Return the (X, Y) coordinate for the center point of the cell that contains the specified text.  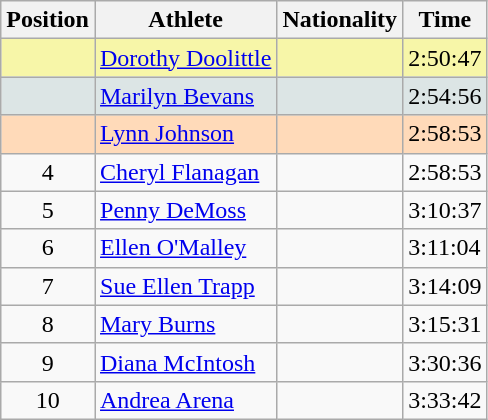
10 (48, 400)
3:14:09 (445, 286)
Dorothy Doolittle (185, 58)
Position (48, 20)
3:11:04 (445, 248)
Lynn Johnson (185, 134)
Marilyn Bevans (185, 96)
6 (48, 248)
Athlete (185, 20)
3:30:36 (445, 362)
8 (48, 324)
4 (48, 172)
Diana McIntosh (185, 362)
3:10:37 (445, 210)
2:50:47 (445, 58)
3:15:31 (445, 324)
Ellen O'Malley (185, 248)
7 (48, 286)
Sue Ellen Trapp (185, 286)
Cheryl Flanagan (185, 172)
Nationality (340, 20)
Penny DeMoss (185, 210)
Mary Burns (185, 324)
2:54:56 (445, 96)
3:33:42 (445, 400)
Andrea Arena (185, 400)
Time (445, 20)
9 (48, 362)
5 (48, 210)
